Detect which cell encompasses the target text, then output its [X, Y] center coordinate. 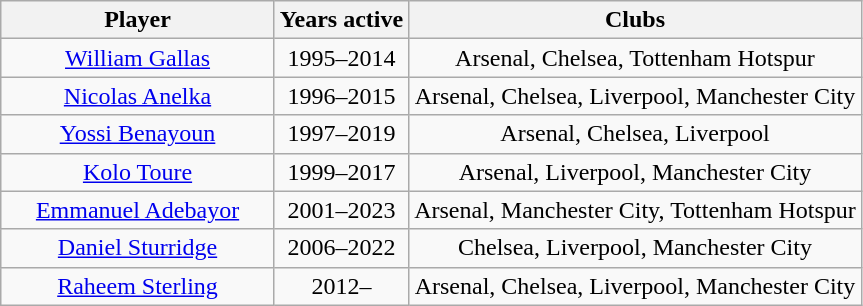
Yossi Benayoun [138, 134]
1999–2017 [341, 172]
Arsenal, Manchester City, Tottenham Hotspur [636, 210]
1997–2019 [341, 134]
Raheem Sterling [138, 286]
Arsenal, Liverpool, Manchester City [636, 172]
1995–2014 [341, 58]
2012– [341, 286]
2006–2022 [341, 248]
Chelsea, Liverpool, Manchester City [636, 248]
2001–2023 [341, 210]
Emmanuel Adebayor [138, 210]
Clubs [636, 20]
Arsenal, Chelsea, Liverpool [636, 134]
Years active [341, 20]
1996–2015 [341, 96]
Nicolas Anelka [138, 96]
William Gallas [138, 58]
Player [138, 20]
Kolo Toure [138, 172]
Arsenal, Chelsea, Tottenham Hotspur [636, 58]
Daniel Sturridge [138, 248]
